Extract the [X, Y] coordinate from the center of the cell holding the provided text.  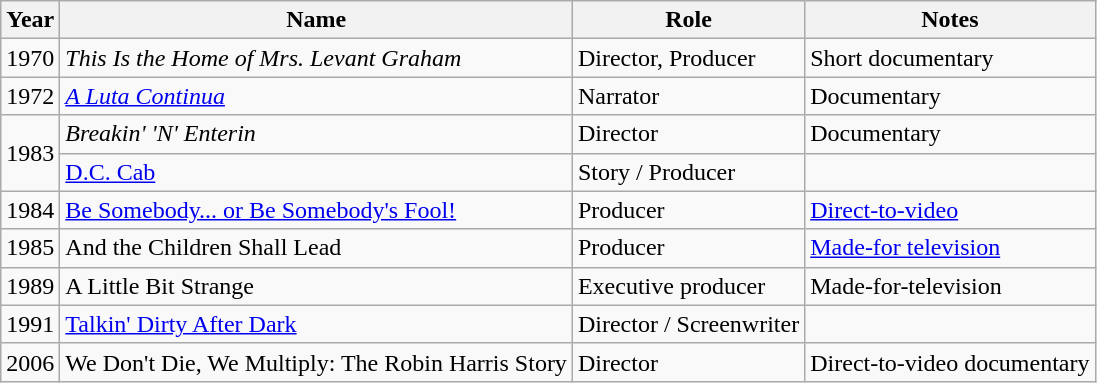
Executive producer [688, 286]
Narrator [688, 96]
Direct-to-video [950, 210]
This Is the Home of Mrs. Levant Graham [316, 58]
Breakin' 'N' Enterin [316, 134]
Be Somebody... or Be Somebody's Fool! [316, 210]
1991 [30, 324]
Short documentary [950, 58]
1985 [30, 248]
Notes [950, 20]
Role [688, 20]
1970 [30, 58]
D.C. Cab [316, 172]
A Luta Continua [316, 96]
Name [316, 20]
And the Children Shall Lead [316, 248]
We Don't Die, We Multiply: The Robin Harris Story [316, 362]
Talkin' Dirty After Dark [316, 324]
A Little Bit Strange [316, 286]
Direct-to-video documentary [950, 362]
Made-for television [950, 248]
1984 [30, 210]
Director, Producer [688, 58]
1972 [30, 96]
Made-for-television [950, 286]
1989 [30, 286]
Story / Producer [688, 172]
1983 [30, 153]
Year [30, 20]
2006 [30, 362]
Director / Screenwriter [688, 324]
